Determine the [X, Y] coordinate at the center of the cell enclosing the given text.  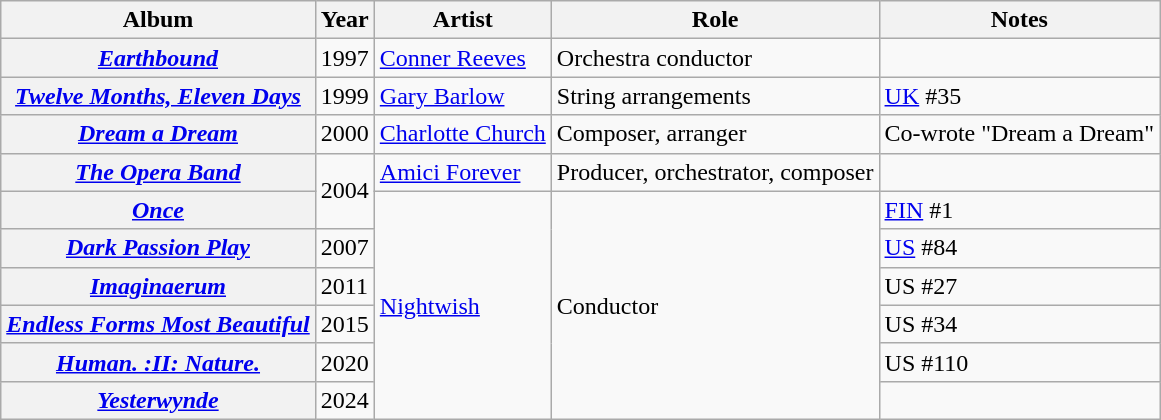
Year [344, 20]
US #84 [1020, 248]
Earthbound [158, 58]
Twelve Months, Eleven Days [158, 96]
US #27 [1020, 286]
1997 [344, 58]
US #110 [1020, 362]
Producer, orchestrator, composer [715, 172]
Notes [1020, 20]
Imaginaerum [158, 286]
Gary Barlow [462, 96]
Endless Forms Most Beautiful [158, 324]
2020 [344, 362]
Charlotte Church [462, 134]
UK #35 [1020, 96]
2007 [344, 248]
Role [715, 20]
Human. :II: Nature. [158, 362]
Artist [462, 20]
2011 [344, 286]
FIN #1 [1020, 210]
2024 [344, 400]
2004 [344, 191]
US #34 [1020, 324]
Yesterwynde [158, 400]
Once [158, 210]
The Opera Band [158, 172]
Co-wrote "Dream a Dream" [1020, 134]
Orchestra conductor [715, 58]
Nightwish [462, 305]
2015 [344, 324]
Dream a Dream [158, 134]
Amici Forever [462, 172]
1999 [344, 96]
Dark Passion Play [158, 248]
String arrangements [715, 96]
2000 [344, 134]
Conner Reeves [462, 58]
Composer, arranger [715, 134]
Album [158, 20]
Conductor [715, 305]
